Locate the cell with the specified text and output its (x, y) center coordinate. 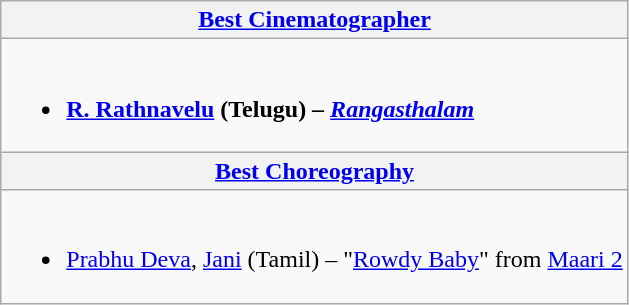
R. Rathnavelu (Telugu) – Rangasthalam (315, 96)
Best Cinematographer (315, 20)
Prabhu Deva, Jani (Tamil) – "Rowdy Baby" from Maari 2 (315, 246)
Best Choreography (315, 171)
